Extract the (X, Y) coordinate from the center of the cell holding the provided text.  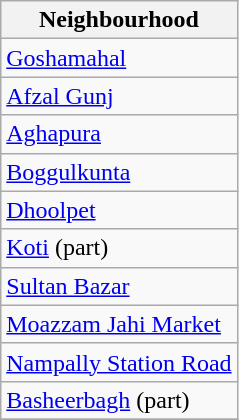
Nampally Station Road (119, 362)
Basheerbagh (part) (119, 400)
Dhoolpet (119, 210)
Afzal Gunj (119, 96)
Boggulkunta (119, 172)
Sultan Bazar (119, 286)
Koti (part) (119, 248)
Aghapura (119, 134)
Neighbourhood (119, 20)
Goshamahal (119, 58)
Moazzam Jahi Market (119, 324)
